Locate the cell with the specified text and output its (X, Y) center coordinate. 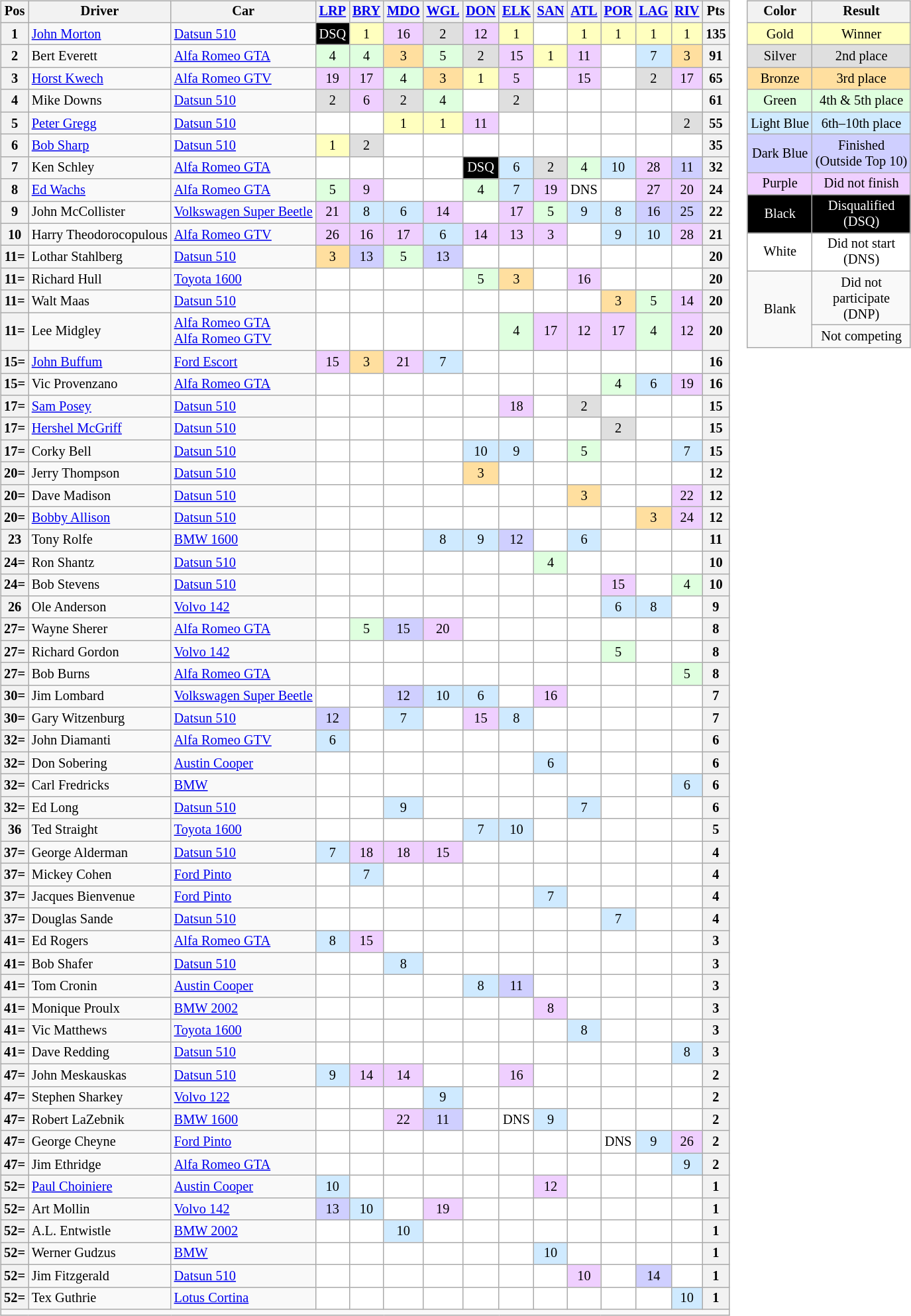
Jerry Thompson (99, 474)
John Morton (99, 34)
WGL (443, 12)
Mike Downs (99, 101)
Pts (716, 12)
ELK (517, 12)
John McCollister (99, 213)
Richard Gordon (99, 652)
Pos (15, 12)
6th–10th place (861, 123)
A.L. Entwistle (99, 1231)
65 (716, 79)
Dave Redding (99, 1053)
Ole Anderson (99, 607)
John Diamanti (99, 741)
Horst Kwech (99, 79)
Jim Ethridge (99, 1164)
John Meskauskas (99, 1075)
Ed Wachs (99, 190)
55 (716, 123)
Art Mollin (99, 1209)
Jacques Bienvenue (99, 897)
Ed Long (99, 808)
Bob Shafer (99, 964)
ATL (584, 12)
Car (244, 12)
Walt Maas (99, 301)
Result (861, 12)
Gary Witzenburg (99, 719)
White (779, 252)
Lee Midgley (99, 332)
Vic Matthews (99, 1031)
Disqualified(DSQ) (861, 214)
Hershel McGriff (99, 429)
Winner (861, 34)
Dave Madison (99, 495)
Bob Stevens (99, 585)
Color (779, 12)
Mickey Cohen (99, 875)
George Alderman (99, 852)
Green (779, 101)
Did not finish (861, 183)
Bobby Allison (99, 518)
Lotus Cortina (244, 1298)
4th & 5th place (861, 101)
Harry Theodorocopulous (99, 234)
MDO (403, 12)
Light Blue (779, 123)
Bob Burns (99, 674)
Tony Rolfe (99, 540)
Paul Choiniere (99, 1187)
25 (686, 213)
Ted Straight (99, 830)
POR (619, 12)
LAG (653, 12)
Carl Fredricks (99, 785)
Not competing (861, 336)
Wayne Sherer (99, 629)
George Cheyne (99, 1142)
Alfa Romeo GTAAlfa Romeo GTV (244, 332)
Robert LaZebnik (99, 1120)
Corky Bell (99, 451)
Jim Fitzgerald (99, 1276)
Ken Schley (99, 168)
Bronze (779, 79)
3rd place (861, 79)
Sam Posey (99, 407)
Stephen Sharkey (99, 1097)
135 (716, 34)
Douglas Sande (99, 919)
DON (481, 12)
Vic Provenzano (99, 384)
Bob Sharp (99, 146)
Bert Everett (99, 56)
RIV (686, 12)
27 (653, 190)
36 (15, 830)
35 (716, 146)
Blank (779, 309)
Silver (779, 56)
91 (716, 56)
BRY (366, 12)
23 (15, 540)
Driver (99, 12)
LRP (333, 12)
Black (779, 214)
Lothar Stahlberg (99, 257)
Tom Cronin (99, 986)
Richard Hull (99, 279)
SAN (551, 12)
Finished(Outside Top 10) (861, 154)
Werner Gudzus (99, 1254)
John Buffum (99, 362)
Monique Proulx (99, 1009)
Ron Shantz (99, 562)
Did notparticipate(DNP) (861, 298)
Jim Lombard (99, 696)
Volvo 122 (244, 1097)
61 (716, 101)
Did not start(DNS) (861, 252)
Peter Gregg (99, 123)
Tex Guthrie (99, 1298)
2nd place (861, 56)
Gold (779, 34)
Don Sobering (99, 763)
Ford Escort (244, 362)
Ed Rogers (99, 942)
32 (716, 168)
Purple (779, 183)
Dark Blue (779, 154)
